Return [X, Y] of the center of cell containing provided text 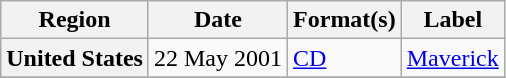
Maverick [452, 58]
CD [345, 58]
22 May 2001 [218, 58]
Format(s) [345, 20]
Date [218, 20]
United States [75, 58]
Region [75, 20]
Label [452, 20]
